Locate the cell with the specified text and output its [X, Y] center coordinate. 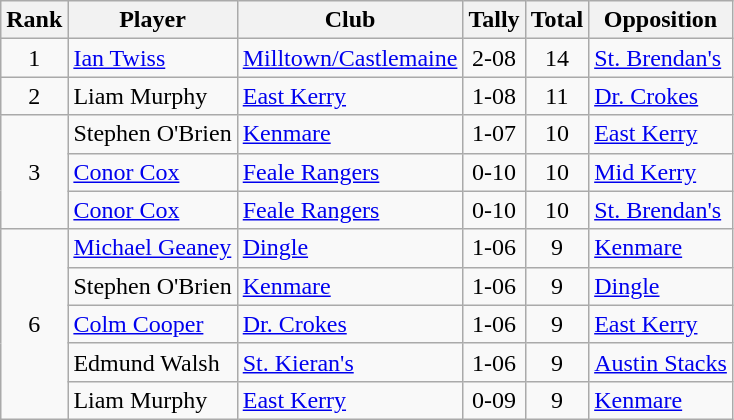
0-09 [494, 400]
14 [557, 58]
Rank [34, 20]
Michael Geaney [152, 248]
3 [34, 172]
Edmund Walsh [152, 362]
6 [34, 324]
1-08 [494, 96]
Milltown/Castlemaine [350, 58]
11 [557, 96]
2-08 [494, 58]
Total [557, 20]
Club [350, 20]
Austin Stacks [661, 362]
Tally [494, 20]
2 [34, 96]
Ian Twiss [152, 58]
St. Kieran's [350, 362]
Opposition [661, 20]
Player [152, 20]
Colm Cooper [152, 324]
1 [34, 58]
1-07 [494, 134]
Mid Kerry [661, 172]
